Provide the [x, y] coordinate of the cell's center where the given text is located.  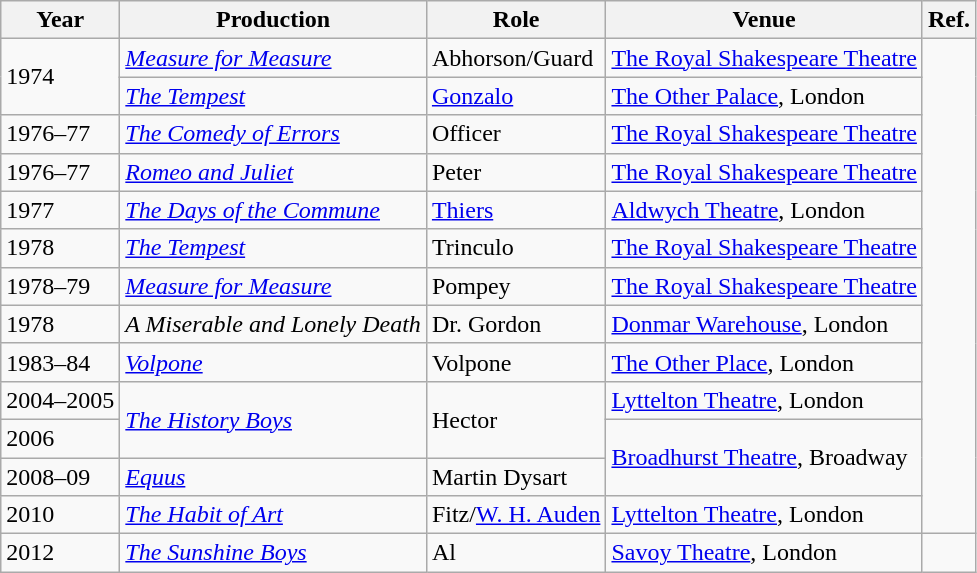
Thiers [516, 210]
Production [274, 20]
1977 [60, 210]
The Habit of Art [274, 515]
The Other Place, London [764, 362]
Year [60, 20]
2004–2005 [60, 400]
Abhorson/Guard [516, 58]
Al [516, 553]
The Comedy of Errors [274, 134]
Gonzalo [516, 96]
The History Boys [274, 419]
The Other Palace, London [764, 96]
Aldwych Theatre, London [764, 210]
Romeo and Juliet [274, 172]
Equus [274, 477]
Dr. Gordon [516, 324]
Pompey [516, 286]
2006 [60, 438]
Savoy Theatre, London [764, 553]
Ref. [948, 20]
Broadhurst Theatre, Broadway [764, 457]
Trinculo [516, 248]
The Days of the Commune [274, 210]
Venue [764, 20]
2010 [60, 515]
2008–09 [60, 477]
Role [516, 20]
Officer [516, 134]
Donmar Warehouse, London [764, 324]
1983–84 [60, 362]
Hector [516, 419]
2012 [60, 553]
The Sunshine Boys [274, 553]
Martin Dysart [516, 477]
Peter [516, 172]
1978–79 [60, 286]
Fitz/W. H. Auden [516, 515]
A Miserable and Lonely Death [274, 324]
1974 [60, 77]
